Output the [x, y] coordinate of the center of the cell containing the given text.  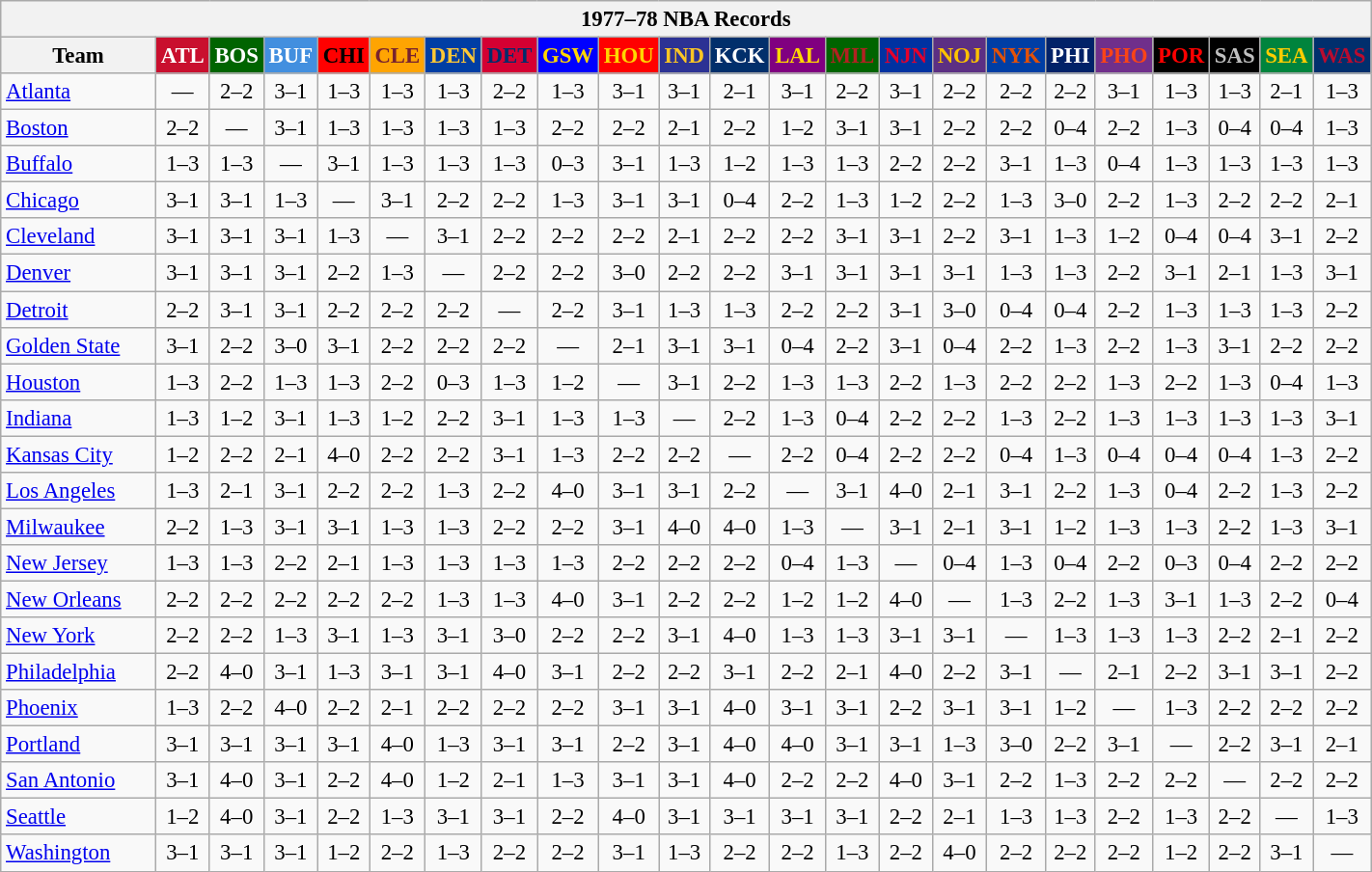
Phoenix [79, 708]
Washington [79, 854]
CHI [343, 56]
1977–78 NBA Records [686, 19]
Philadelphia [79, 672]
Houston [79, 382]
CLE [398, 56]
NJN [905, 56]
Seattle [79, 817]
Denver [79, 273]
PHO [1124, 56]
SAS [1234, 56]
GSW [568, 56]
BOS [236, 56]
WAS [1342, 56]
PHI [1071, 56]
Atlanta [79, 92]
SEA [1287, 56]
Buffalo [79, 164]
NYK [1017, 56]
Chicago [79, 201]
Detroit [79, 310]
Kansas City [79, 454]
San Antonio [79, 780]
Milwaukee [79, 527]
LAL [797, 56]
NOJ [959, 56]
Los Angeles [79, 491]
HOU [629, 56]
DEN [453, 56]
New Jersey [79, 563]
DET [509, 56]
MIL [852, 56]
New Orleans [79, 599]
ATL [182, 56]
New York [79, 636]
IND [684, 56]
POR [1181, 56]
BUF [290, 56]
Team [79, 56]
Boston [79, 128]
Indiana [79, 418]
Golden State [79, 345]
Cleveland [79, 236]
Portland [79, 745]
KCK [739, 56]
